Identify which cell holds the provided text, then report its [X, Y] central coordinate. 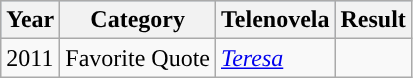
Favorite Quote [138, 58]
Category [138, 20]
Teresa [275, 58]
Telenovela [275, 20]
Year [30, 20]
Result [373, 20]
2011 [30, 58]
